Locate the cell with the specified text and output its (x, y) center coordinate. 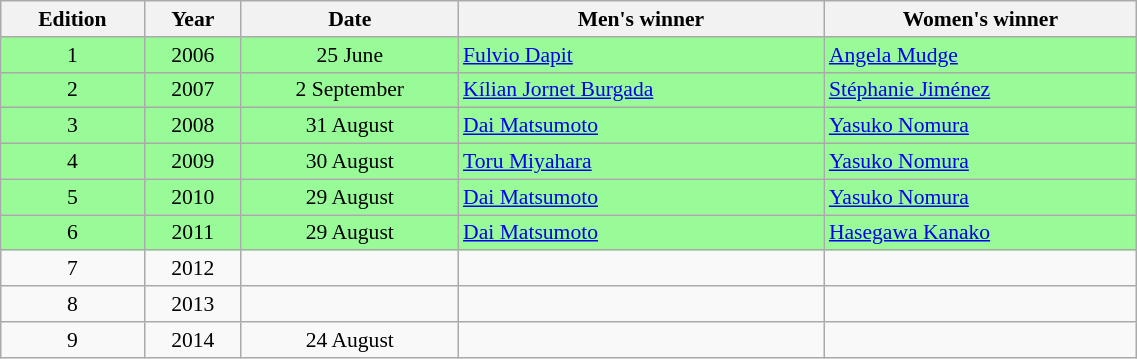
2012 (192, 269)
Year (192, 19)
2011 (192, 233)
Angela Mudge (980, 55)
4 (72, 162)
8 (72, 304)
2008 (192, 126)
Kílian Jornet Burgada (641, 90)
Hasegawa Kanako (980, 233)
Fulvio Dapit (641, 55)
24 August (350, 340)
2007 (192, 90)
25 June (350, 55)
Toru Miyahara (641, 162)
Date (350, 19)
Men's winner (641, 19)
5 (72, 197)
31 August (350, 126)
2 September (350, 90)
9 (72, 340)
2010 (192, 197)
Edition (72, 19)
2009 (192, 162)
7 (72, 269)
Stéphanie Jiménez (980, 90)
3 (72, 126)
Women's winner (980, 19)
30 August (350, 162)
1 (72, 55)
2013 (192, 304)
2 (72, 90)
2006 (192, 55)
2014 (192, 340)
6 (72, 233)
